Locate the cell with the specified text and output its [X, Y] center coordinate. 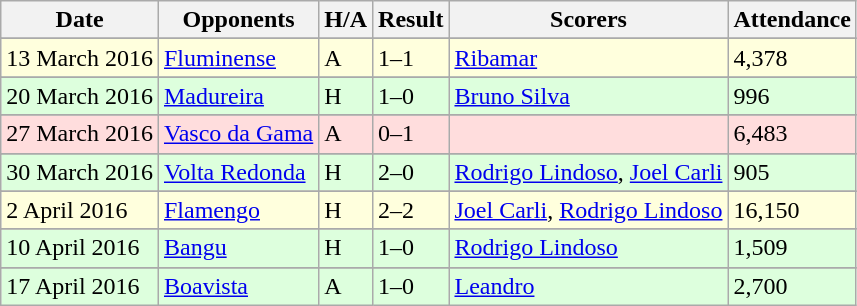
Rodrigo Lindoso [588, 248]
Joel Carli, Rodrigo Lindoso [588, 210]
Ribamar [588, 58]
13 March 2016 [80, 58]
Result [411, 20]
Vasco da Gama [238, 134]
17 April 2016 [80, 286]
10 April 2016 [80, 248]
Date [80, 20]
30 March 2016 [80, 172]
Scorers [588, 20]
16,150 [792, 210]
2 April 2016 [80, 210]
2–0 [411, 172]
2,700 [792, 286]
20 March 2016 [80, 96]
Madureira [238, 96]
Flamengo [238, 210]
905 [792, 172]
H/A [346, 20]
27 March 2016 [80, 134]
0–1 [411, 134]
Rodrigo Lindoso, Joel Carli [588, 172]
Attendance [792, 20]
Bruno Silva [588, 96]
1,509 [792, 248]
2–2 [411, 210]
996 [792, 96]
Bangu [238, 248]
Opponents [238, 20]
4,378 [792, 58]
Leandro [588, 286]
Volta Redonda [238, 172]
6,483 [792, 134]
Boavista [238, 286]
1–1 [411, 58]
Fluminense [238, 58]
